From the cell containing the given text, extract its center point as [X, Y] coordinate. 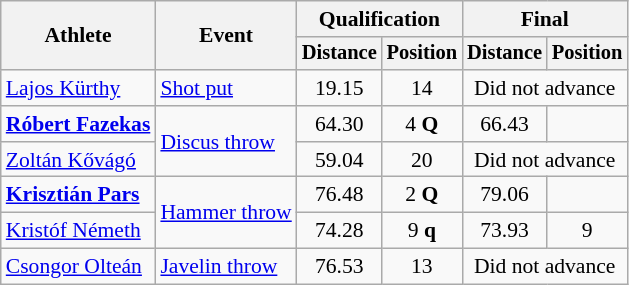
9 q [422, 231]
73.93 [504, 231]
Lajos Kürthy [78, 88]
13 [422, 267]
Róbert Fazekas [78, 124]
74.28 [340, 231]
Event [226, 36]
Csongor Olteán [78, 267]
Athlete [78, 36]
66.43 [504, 124]
64.30 [340, 124]
9 [587, 231]
79.06 [504, 195]
Final [544, 19]
20 [422, 160]
Zoltán Kővágó [78, 160]
Javelin throw [226, 267]
Discus throw [226, 142]
76.53 [340, 267]
Hammer throw [226, 212]
59.04 [340, 160]
4 Q [422, 124]
Shot put [226, 88]
19.15 [340, 88]
76.48 [340, 195]
Qualification [380, 19]
Kristóf Németh [78, 231]
14 [422, 88]
2 Q [422, 195]
Krisztián Pars [78, 195]
